Scan for the cell matching the given text and deliver its [x, y] coordinate at center. 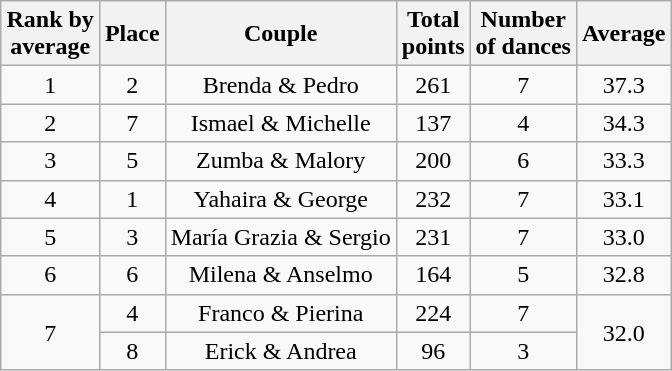
Zumba & Malory [280, 161]
Numberof dances [523, 34]
33.0 [624, 237]
32.0 [624, 332]
María Grazia & Sergio [280, 237]
261 [433, 85]
Brenda & Pedro [280, 85]
Milena & Anselmo [280, 275]
Erick & Andrea [280, 351]
32.8 [624, 275]
Rank byaverage [50, 34]
33.1 [624, 199]
Place [132, 34]
164 [433, 275]
Yahaira & George [280, 199]
33.3 [624, 161]
224 [433, 313]
Average [624, 34]
8 [132, 351]
96 [433, 351]
34.3 [624, 123]
Franco & Pierina [280, 313]
Ismael & Michelle [280, 123]
37.3 [624, 85]
232 [433, 199]
137 [433, 123]
Couple [280, 34]
231 [433, 237]
200 [433, 161]
Totalpoints [433, 34]
